Provide the [x, y] coordinate of the cell's center where the given text is located.  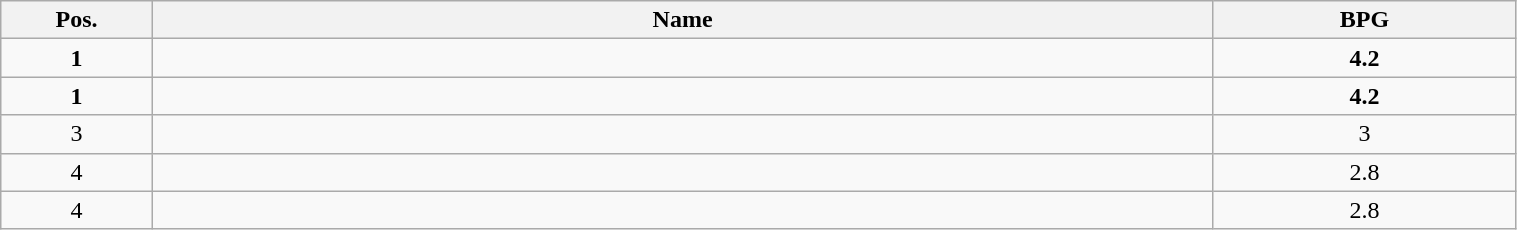
BPG [1364, 20]
Name [682, 20]
Pos. [77, 20]
